Return [X, Y] of the center of cell containing provided text 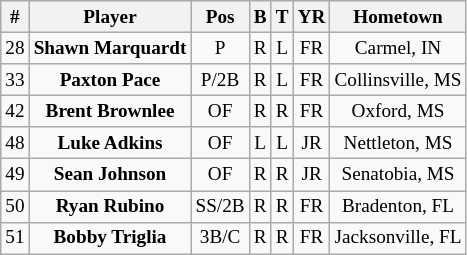
Nettleton, MS [398, 143]
B [260, 17]
Bobby Triglia [110, 238]
28 [15, 48]
Jacksonville, FL [398, 238]
3B/C [220, 238]
Pos [220, 17]
48 [15, 143]
33 [15, 80]
P [220, 48]
Oxford, MS [398, 111]
Senatobia, MS [398, 175]
Carmel, IN [398, 48]
SS/2B [220, 206]
P/2B [220, 80]
T [282, 17]
42 [15, 111]
Sean Johnson [110, 175]
Luke Adkins [110, 143]
Player [110, 17]
50 [15, 206]
YR [312, 17]
Brent Brownlee [110, 111]
51 [15, 238]
49 [15, 175]
Bradenton, FL [398, 206]
Collinsville, MS [398, 80]
Ryan Rubino [110, 206]
Hometown [398, 17]
Shawn Marquardt [110, 48]
# [15, 17]
Paxton Pace [110, 80]
